For the text-containing cell, return its midpoint in [x, y] coordinate format. 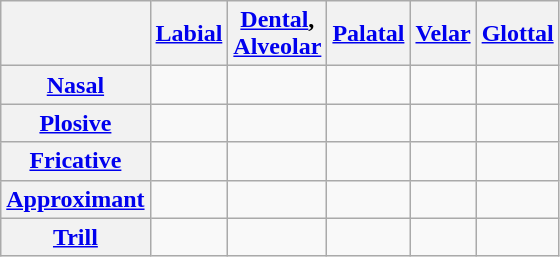
Approximant [76, 199]
Glottal [518, 34]
Plosive [76, 123]
Palatal [368, 34]
Velar [443, 34]
Trill [76, 237]
Labial [189, 34]
Nasal [76, 85]
Dental,Alveolar [278, 34]
Fricative [76, 161]
